Detect which cell encompasses the target text, then output its (x, y) center coordinate. 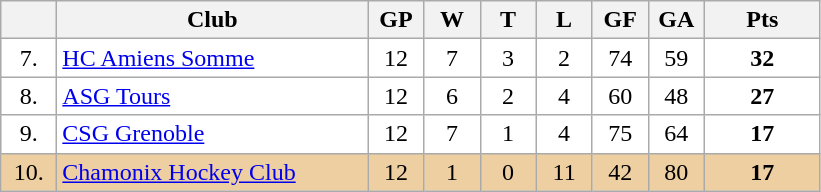
ASG Tours (212, 96)
11 (564, 172)
GF (620, 20)
59 (676, 58)
7. (29, 58)
9. (29, 134)
42 (620, 172)
CSG Grenoble (212, 134)
80 (676, 172)
GA (676, 20)
L (564, 20)
64 (676, 134)
60 (620, 96)
W (452, 20)
0 (508, 172)
6 (452, 96)
32 (762, 58)
74 (620, 58)
Pts (762, 20)
10. (29, 172)
GP (396, 20)
48 (676, 96)
8. (29, 96)
Club (212, 20)
27 (762, 96)
Chamonix Hockey Club (212, 172)
75 (620, 134)
3 (508, 58)
T (508, 20)
HC Amiens Somme (212, 58)
